Search for the cell housing the specified text and yield its [x, y] center coordinate. 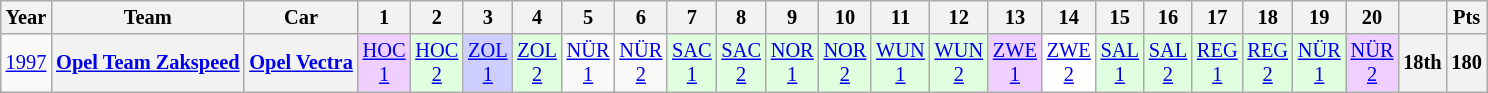
SAL2 [1168, 63]
18 [1267, 17]
Opel Team Zakspeed [148, 63]
ZOL1 [488, 63]
17 [1217, 17]
19 [1320, 17]
20 [1372, 17]
REG1 [1217, 63]
NOR1 [792, 63]
6 [640, 17]
10 [846, 17]
HOC2 [436, 63]
Team [148, 17]
16 [1168, 17]
1 [384, 17]
Pts [1467, 17]
12 [959, 17]
2 [436, 17]
8 [742, 17]
Year [26, 17]
180 [1467, 63]
7 [692, 17]
REG2 [1267, 63]
SAC1 [692, 63]
18th [1422, 63]
ZWE1 [1015, 63]
WUN1 [900, 63]
15 [1120, 17]
4 [536, 17]
ZOL2 [536, 63]
5 [588, 17]
NOR2 [846, 63]
HOC1 [384, 63]
1997 [26, 63]
13 [1015, 17]
ZWE2 [1069, 63]
SAC2 [742, 63]
SAL1 [1120, 63]
Car [300, 17]
9 [792, 17]
11 [900, 17]
3 [488, 17]
WUN2 [959, 63]
14 [1069, 17]
Opel Vectra [300, 63]
